Determine the [x, y] coordinate at the center of the cell enclosing the given text.  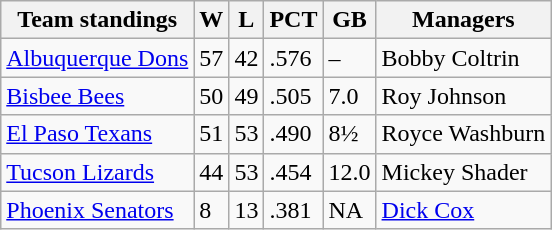
44 [212, 172]
8½ [350, 134]
NA [350, 210]
7.0 [350, 96]
Managers [464, 20]
Team standings [98, 20]
Dick Cox [464, 210]
Albuquerque Dons [98, 58]
.576 [294, 58]
8 [212, 210]
Mickey Shader [464, 172]
– [350, 58]
49 [246, 96]
.505 [294, 96]
W [212, 20]
51 [212, 134]
.381 [294, 210]
Bisbee Bees [98, 96]
Roy Johnson [464, 96]
Phoenix Senators [98, 210]
Tucson Lizards [98, 172]
42 [246, 58]
13 [246, 210]
.490 [294, 134]
12.0 [350, 172]
GB [350, 20]
L [246, 20]
PCT [294, 20]
57 [212, 58]
Bobby Coltrin [464, 58]
Royce Washburn [464, 134]
.454 [294, 172]
50 [212, 96]
El Paso Texans [98, 134]
